For the text-containing cell, return its midpoint in (X, Y) coordinate format. 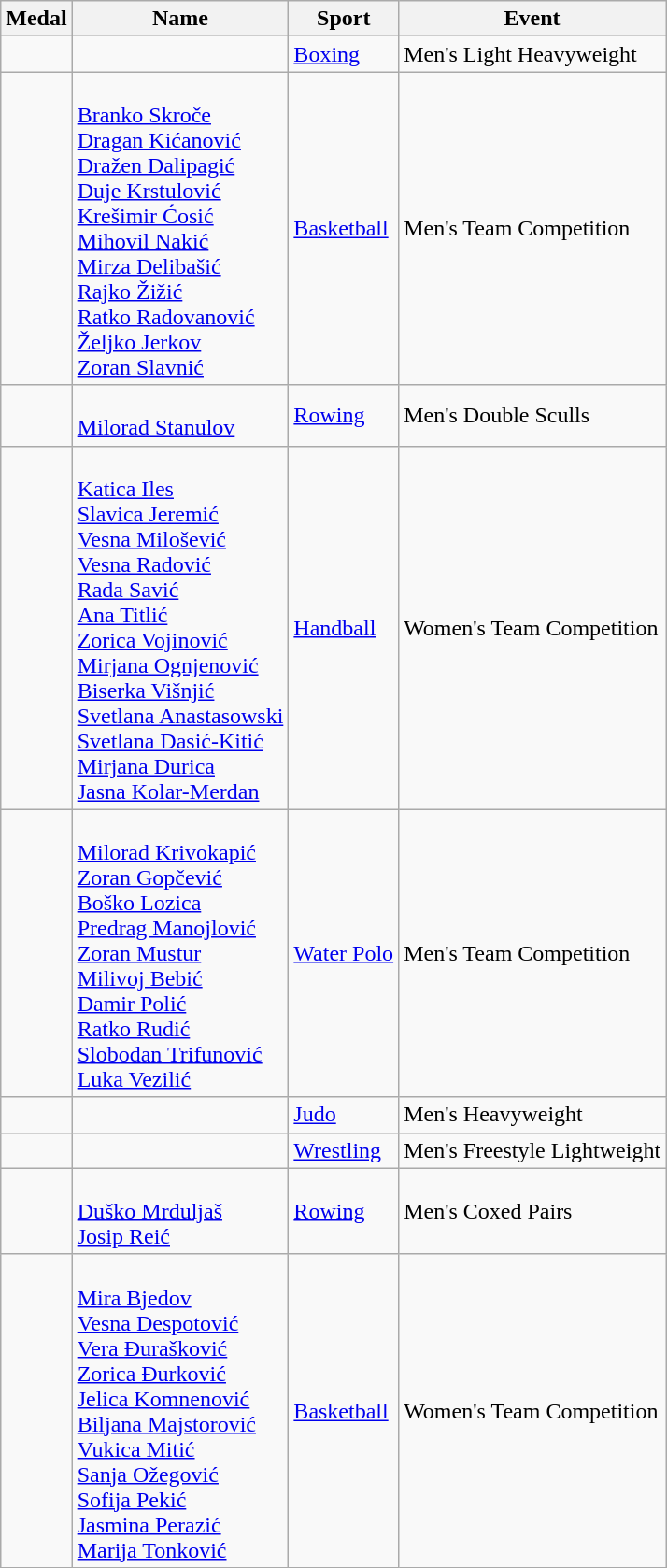
Handball (344, 628)
Milorad Krivokapić Zoran Gopčević Boško Lozica Predrag Manojlović Zoran Mustur Milivoj Bebić Damir Polić Ratko Rudić Slobodan Trifunović Luka Vezilić (180, 953)
Men's Heavyweight (532, 1115)
Milorad Stanulov (180, 415)
Men's Light Heavyweight (532, 54)
Wrestling (344, 1150)
Water Polo (344, 953)
Men's Coxed Pairs (532, 1211)
Duško Mrduljaš Josip Reić (180, 1211)
Men's Freestyle Lightweight (532, 1150)
Event (532, 19)
Name (180, 19)
Sport (344, 19)
Boxing (344, 54)
Judo (344, 1115)
Men's Double Sculls (532, 415)
Medal (36, 19)
